From the cell containing the given text, extract its center point as (x, y) coordinate. 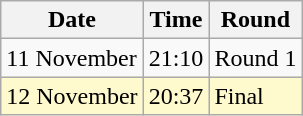
12 November (72, 96)
Time (176, 20)
Round 1 (256, 58)
Final (256, 96)
11 November (72, 58)
Date (72, 20)
21:10 (176, 58)
Round (256, 20)
20:37 (176, 96)
